Scan for the cell matching the given text and deliver its (x, y) coordinate at center. 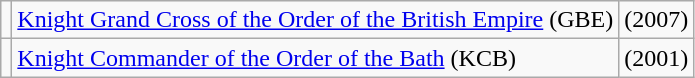
(2001) (656, 58)
Knight Commander of the Order of the Bath (KCB) (316, 58)
(2007) (656, 20)
Knight Grand Cross of the Order of the British Empire (GBE) (316, 20)
